Return (X, Y) of the center of cell containing provided text 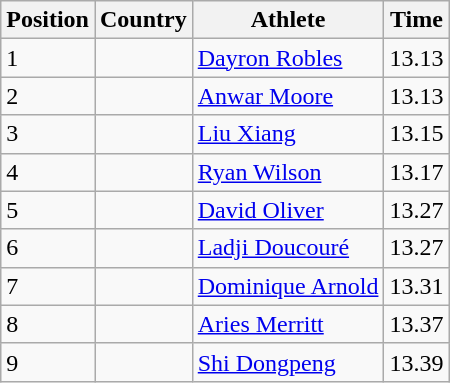
Dominique Arnold (288, 286)
4 (48, 172)
3 (48, 134)
Dayron Robles (288, 58)
6 (48, 248)
Ladji Doucouré (288, 248)
Anwar Moore (288, 96)
2 (48, 96)
Position (48, 20)
Ryan Wilson (288, 172)
13.17 (416, 172)
13.31 (416, 286)
13.39 (416, 362)
Liu Xiang (288, 134)
13.37 (416, 324)
9 (48, 362)
1 (48, 58)
Shi Dongpeng (288, 362)
7 (48, 286)
Country (143, 20)
Aries Merritt (288, 324)
David Oliver (288, 210)
13.15 (416, 134)
5 (48, 210)
8 (48, 324)
Athlete (288, 20)
Time (416, 20)
